Search for the cell housing the specified text and yield its (X, Y) center coordinate. 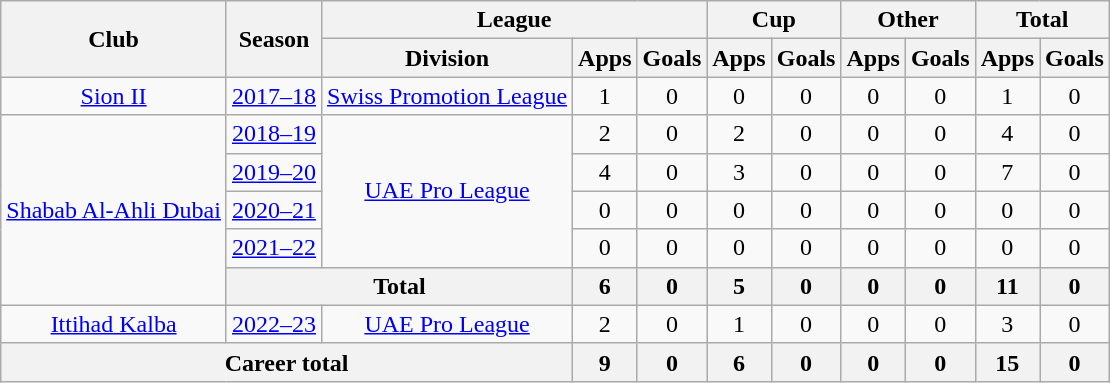
Other (908, 20)
2021–22 (274, 248)
2019–20 (274, 172)
Swiss Promotion League (448, 96)
Shabab Al-Ahli Dubai (114, 210)
Club (114, 39)
2017–18 (274, 96)
9 (605, 362)
Cup (774, 20)
15 (1007, 362)
11 (1007, 286)
Sion II (114, 96)
Season (274, 39)
5 (739, 286)
2020–21 (274, 210)
Career total (287, 362)
2018–19 (274, 134)
7 (1007, 172)
League (514, 20)
2022–23 (274, 324)
Ittihad Kalba (114, 324)
Division (448, 58)
